Capture the cell that displays the provided text and extract its (X, Y) central coordinate. 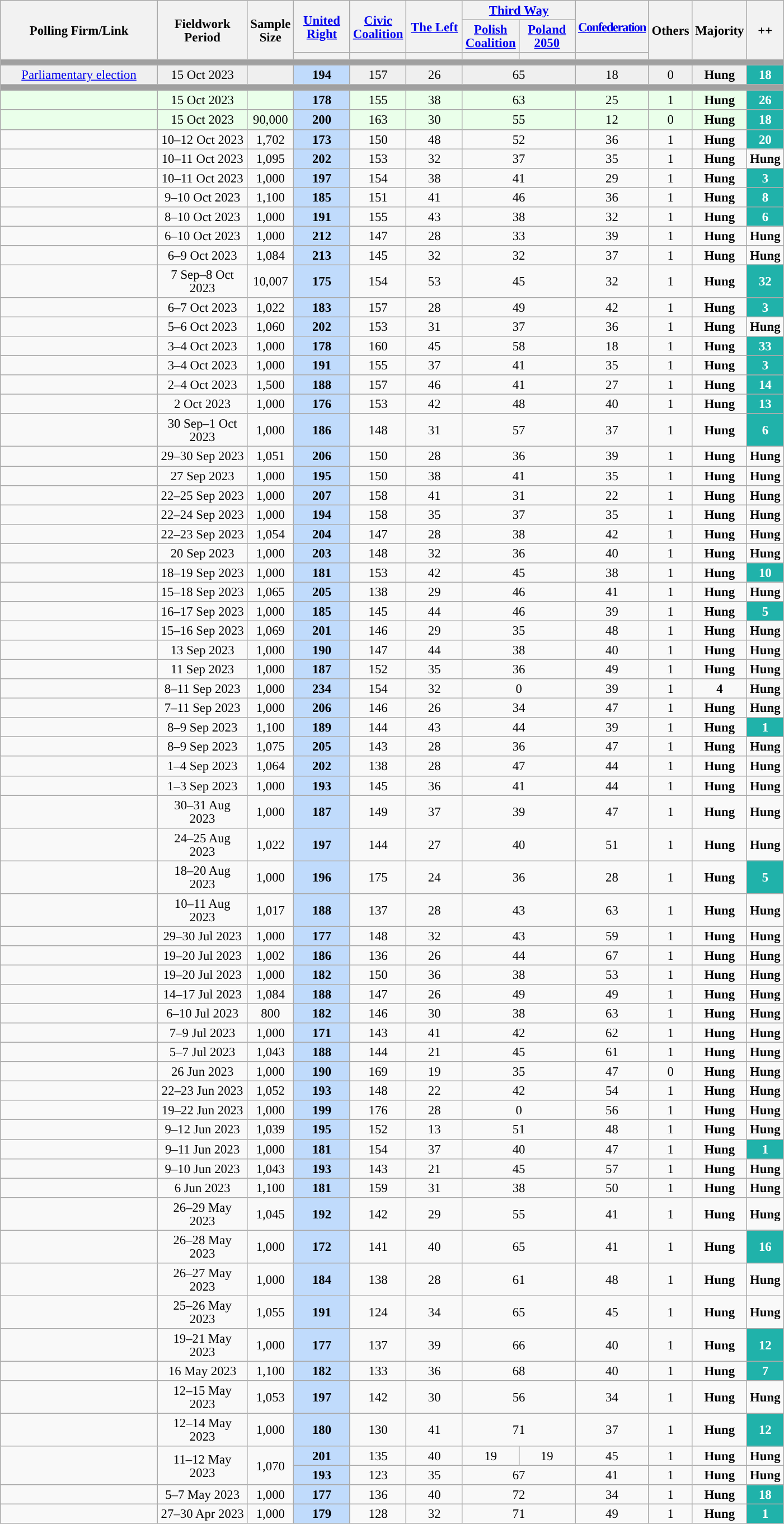
234 (322, 688)
6–10 Jul 2023 (203, 1014)
135 (378, 1456)
18–19 Sep 2023 (203, 573)
173 (322, 139)
207 (322, 495)
2–4 Oct 2023 (203, 385)
179 (322, 1514)
10–11 Aug 2023 (203, 910)
19–22 Jun 2023 (203, 1110)
6–10 Oct 2023 (203, 236)
5–7 May 2023 (203, 1494)
27–30 Apr 2023 (203, 1514)
133 (378, 1371)
10 (766, 573)
128 (378, 1514)
Confederation (612, 27)
1,017 (271, 910)
213 (322, 255)
1,002 (271, 956)
29–30 Sep 2023 (203, 457)
172 (322, 1247)
62 (612, 1033)
11 Sep 2023 (203, 669)
16 (766, 1247)
1,060 (271, 327)
204 (322, 534)
54 (612, 1091)
Third Way (518, 10)
58 (518, 346)
16 May 2023 (203, 1371)
90,000 (271, 120)
1,702 (271, 139)
1,045 (271, 1213)
15–18 Sep 2023 (203, 592)
Others (670, 30)
9–10 Oct 2023 (203, 197)
14 (766, 385)
18–20 Aug 2023 (203, 878)
1,054 (271, 534)
30 Sep–1 Oct 2023 (203, 431)
25 (612, 101)
4 (720, 688)
24–25 Aug 2023 (203, 844)
6–7 Oct 2023 (203, 308)
15–16 Sep 2023 (203, 630)
163 (378, 120)
10–12 Oct 2023 (203, 139)
180 (322, 1431)
22–25 Sep 2023 (203, 495)
8–11 Sep 2023 (203, 688)
The Left (434, 27)
Parliamentary election (79, 75)
2 Oct 2023 (203, 404)
130 (378, 1431)
189 (322, 728)
8 (766, 197)
171 (322, 1033)
29–30 Jul 2023 (203, 936)
159 (378, 1188)
1–4 Sep 2023 (203, 767)
19–21 May 2023 (203, 1345)
Polling Firm/Link (79, 30)
1,075 (271, 747)
203 (322, 553)
22–23 Jun 2023 (203, 1091)
192 (322, 1213)
149 (378, 812)
123 (378, 1475)
1,064 (271, 767)
20 (766, 139)
8–10 Oct 2023 (203, 217)
14–17 Jul 2023 (203, 994)
169 (378, 1071)
Majority (720, 30)
1,039 (271, 1129)
199 (322, 1110)
12–14 May 2023 (203, 1431)
124 (378, 1312)
25–26 May 2023 (203, 1312)
68 (518, 1371)
26–29 May 2023 (203, 1213)
59 (612, 936)
196 (322, 878)
1,052 (271, 1091)
141 (378, 1247)
9–10 Jun 2023 (203, 1169)
13 Sep 2023 (203, 650)
Polish Coalition (490, 37)
1,053 (271, 1397)
27 Sep 2023 (203, 476)
52 (518, 139)
200 (322, 120)
26–27 May 2023 (203, 1279)
800 (271, 1014)
1,051 (271, 457)
24 (434, 878)
7 (766, 1371)
22–23 Sep 2023 (203, 534)
16–17 Sep 2023 (203, 611)
20 Sep 2023 (203, 553)
9–11 Jun 2023 (203, 1150)
72 (518, 1494)
1,500 (271, 385)
1–3 Sep 2023 (203, 786)
7–9 Jul 2023 (203, 1033)
30–31 Aug 2023 (203, 812)
7 Sep–8 Oct 2023 (203, 281)
Civic Coalition (378, 27)
26 Jun 2023 (203, 1071)
1,069 (271, 630)
UnitedRight (322, 27)
151 (378, 197)
++ (766, 30)
6–9 Oct 2023 (203, 255)
66 (518, 1345)
26–28 May 2023 (203, 1247)
10,007 (271, 281)
1,095 (271, 159)
5–6 Oct 2023 (203, 327)
9–12 Jun 2023 (203, 1129)
11–12 May 2023 (203, 1465)
160 (378, 346)
1,055 (271, 1312)
184 (322, 1279)
1,070 (271, 1465)
22–24 Sep 2023 (203, 515)
183 (322, 308)
50 (612, 1188)
Poland 2050 (547, 37)
Sample Size (271, 30)
212 (322, 236)
FieldworkPeriod (203, 30)
12–15 May 2023 (203, 1397)
7–11 Sep 2023 (203, 709)
5–7 Jul 2023 (203, 1052)
6 Jun 2023 (203, 1188)
1,065 (271, 592)
